Find where the given text appears and provide that cell's center as (X, Y) coordinate. 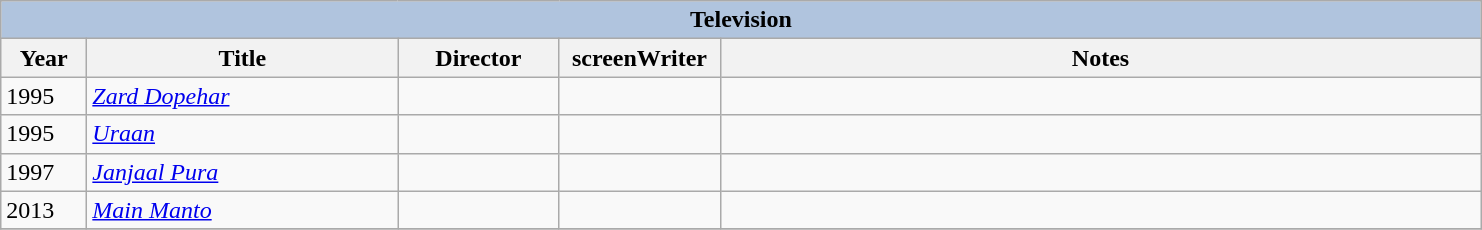
Television (741, 20)
2013 (44, 210)
Zard Dopehar (242, 96)
Uraan (242, 134)
screenWriter (640, 58)
Title (242, 58)
Director (478, 58)
Main Manto (242, 210)
Janjaal Pura (242, 172)
1997 (44, 172)
Notes (1100, 58)
Year (44, 58)
